Output the [x, y] coordinate of the center of the cell containing the given text.  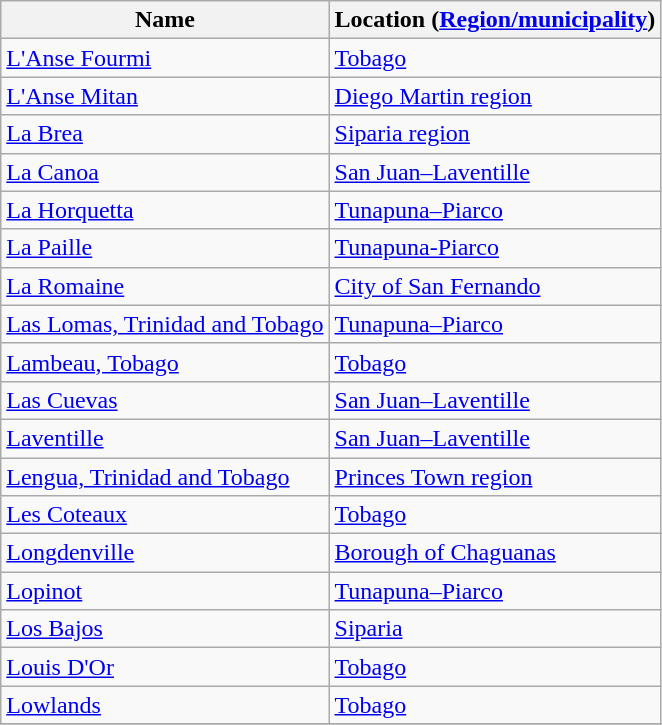
La Romaine [165, 286]
Louis D'Or [165, 667]
Les Coteaux [165, 515]
Borough of Chaguanas [495, 553]
Name [165, 20]
Siparia [495, 629]
La Paille [165, 248]
L'Anse Mitan [165, 96]
Lopinot [165, 591]
Longdenville [165, 553]
Tunapuna-Piarco [495, 248]
Laventille [165, 438]
Location (Region/municipality) [495, 20]
Lowlands [165, 705]
City of San Fernando [495, 286]
Princes Town region [495, 477]
Las Cuevas [165, 400]
Los Bajos [165, 629]
La Brea [165, 134]
Diego Martin region [495, 96]
Las Lomas, Trinidad and Tobago [165, 324]
La Canoa [165, 172]
L'Anse Fourmi [165, 58]
Siparia region [495, 134]
Lengua, Trinidad and Tobago [165, 477]
Lambeau, Tobago [165, 362]
La Horquetta [165, 210]
